Capture the cell that displays the provided text and extract its [X, Y] central coordinate. 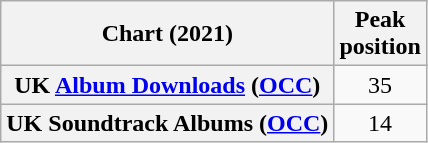
UK Soundtrack Albums (OCC) [168, 123]
Chart (2021) [168, 34]
Peakposition [380, 34]
14 [380, 123]
UK Album Downloads (OCC) [168, 85]
35 [380, 85]
